Search for the cell housing the specified text and yield its [X, Y] center coordinate. 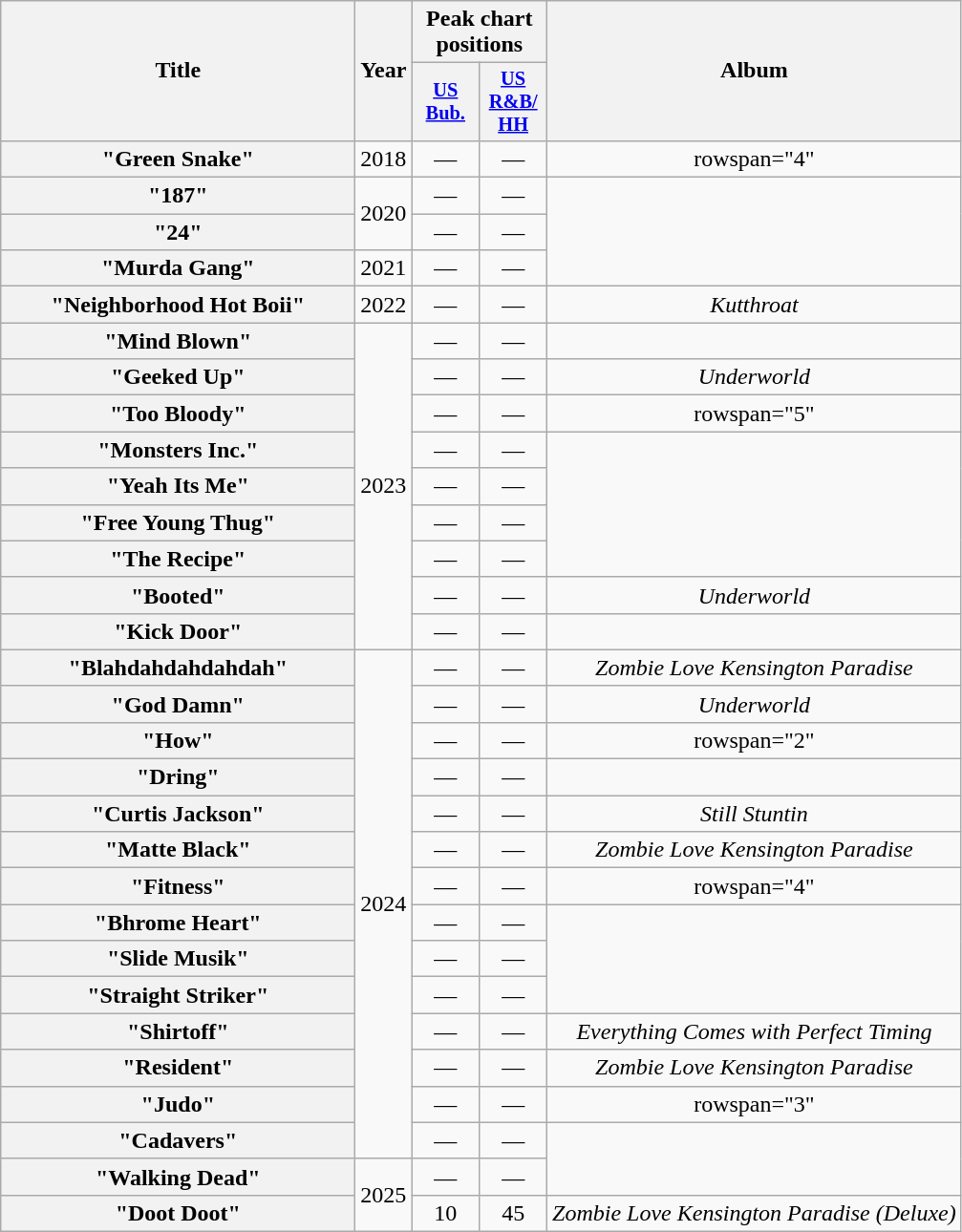
"Straight Striker" [178, 995]
"The Recipe" [178, 559]
"Geeked Up" [178, 377]
Kutthroat [755, 305]
USR&B/HH [514, 102]
rowspan="5" [755, 414]
"Shirtoff" [178, 1031]
"187" [178, 196]
"Bhrome Heart" [178, 923]
"Green Snake" [178, 159]
"Dring" [178, 777]
Album [755, 71]
"Too Bloody" [178, 414]
10 [445, 1213]
Still Stuntin [755, 814]
USBub. [445, 102]
2025 [384, 1195]
45 [514, 1213]
"Walking Dead" [178, 1177]
"Slide Musik" [178, 959]
2020 [384, 214]
"Cadavers" [178, 1140]
"Mind Blown" [178, 341]
2022 [384, 305]
"Blahdahdahdahdah" [178, 668]
"Curtis Jackson" [178, 814]
"Kick Door" [178, 631]
rowspan="2" [755, 740]
"Monsters Inc." [178, 450]
Peak chart positions [480, 32]
"Matte Black" [178, 850]
"24" [178, 232]
Title [178, 71]
2021 [384, 268]
"Free Young Thug" [178, 522]
"Doot Doot" [178, 1213]
"God Damn" [178, 704]
"How" [178, 740]
"Fitness" [178, 886]
2018 [384, 159]
"Booted" [178, 595]
2024 [384, 903]
"Judo" [178, 1104]
"Neighborhood Hot Boii" [178, 305]
Everything Comes with Perfect Timing [755, 1031]
rowspan="3" [755, 1104]
Year [384, 71]
2023 [384, 487]
"Murda Gang" [178, 268]
Zombie Love Kensington Paradise (Deluxe) [755, 1213]
"Resident" [178, 1068]
"Yeah Its Me" [178, 486]
